From the cell containing the given text, extract its center point as [X, Y] coordinate. 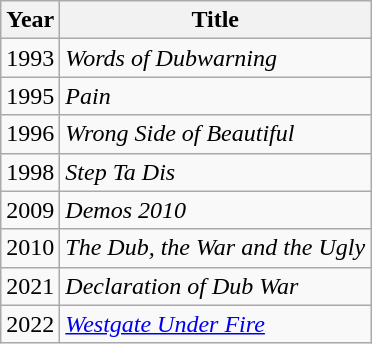
1995 [30, 96]
Westgate Under Fire [216, 324]
2009 [30, 210]
The Dub, the War and the Ugly [216, 248]
1993 [30, 58]
2022 [30, 324]
Declaration of Dub War [216, 286]
Year [30, 20]
Words of Dubwarning [216, 58]
1996 [30, 134]
1998 [30, 172]
Pain [216, 96]
Wrong Side of Beautiful [216, 134]
2010 [30, 248]
Step Ta Dis [216, 172]
Title [216, 20]
Demos 2010 [216, 210]
2021 [30, 286]
